Pinpoint the cell where the given text exists, returning its (X, Y) midpoint coordinate. 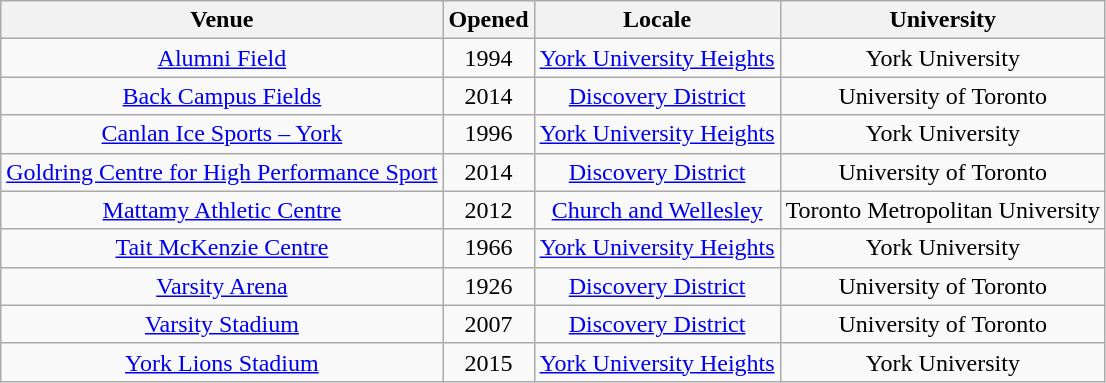
2012 (488, 210)
University (942, 20)
2007 (488, 324)
Varsity Stadium (222, 324)
Church and Wellesley (657, 210)
Toronto Metropolitan University (942, 210)
Varsity Arena (222, 286)
Locale (657, 20)
Alumni Field (222, 58)
1994 (488, 58)
Goldring Centre for High Performance Sport (222, 172)
1926 (488, 286)
Back Campus Fields (222, 96)
York Lions Stadium (222, 362)
Mattamy Athletic Centre (222, 210)
Canlan Ice Sports – York (222, 134)
Tait McKenzie Centre (222, 248)
Opened (488, 20)
1966 (488, 248)
Venue (222, 20)
2015 (488, 362)
1996 (488, 134)
